Locate the cell with the specified text and output its (x, y) center coordinate. 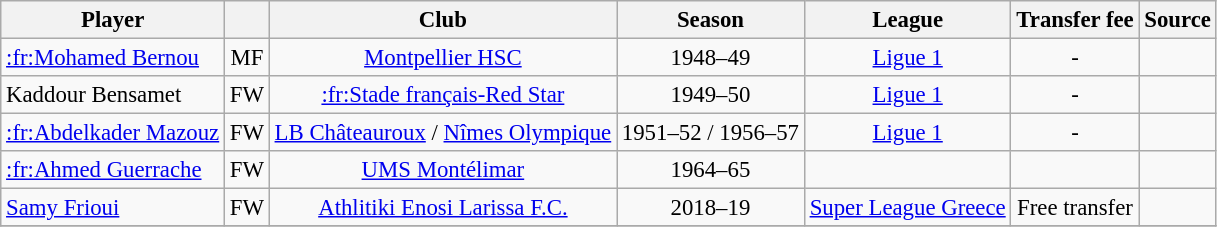
UMS Montélimar (442, 170)
:fr:Mohamed Bernou (113, 58)
Kaddour Bensamet (113, 95)
Samy Frioui (113, 208)
Season (711, 20)
Player (113, 20)
Free transfer (1075, 208)
Club (442, 20)
1951–52 / 1956–57 (711, 133)
:fr:Stade français-Red Star (442, 95)
Montpellier HSC (442, 58)
1949–50 (711, 95)
LB Châteauroux / Nîmes Olympique (442, 133)
:fr:Abdelkader Mazouz (113, 133)
1948–49 (711, 58)
League (908, 20)
Athlitiki Enosi Larissa F.C. (442, 208)
1964–65 (711, 170)
Transfer fee (1075, 20)
:fr:Ahmed Guerrache (113, 170)
2018–19 (711, 208)
MF (248, 58)
Super League Greece (908, 208)
Source (1178, 20)
